Return the (x, y) coordinate for the center point of the cell that contains the specified text.  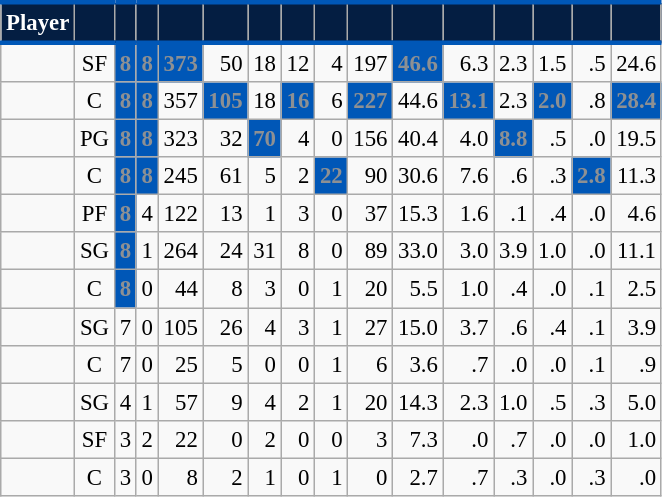
16 (298, 101)
6.3 (468, 62)
156 (370, 139)
122 (180, 214)
57 (180, 402)
PF (95, 214)
70 (264, 139)
2.5 (636, 289)
3.7 (468, 327)
31 (264, 251)
30.6 (418, 176)
4.0 (468, 139)
25 (180, 364)
2.0 (552, 101)
4.6 (636, 214)
15.3 (418, 214)
3.6 (418, 364)
13.1 (468, 101)
PG (95, 139)
5.0 (636, 402)
197 (370, 62)
7.6 (468, 176)
.8 (592, 101)
33.0 (418, 251)
11.1 (636, 251)
245 (180, 176)
9 (226, 402)
28.4 (636, 101)
44.6 (418, 101)
14.3 (418, 402)
11.3 (636, 176)
24.6 (636, 62)
90 (370, 176)
27 (370, 327)
1.6 (468, 214)
19.5 (636, 139)
357 (180, 101)
44 (180, 289)
46.6 (418, 62)
32 (226, 139)
50 (226, 62)
12 (298, 62)
7.3 (418, 439)
5.5 (418, 289)
61 (226, 176)
1.5 (552, 62)
323 (180, 139)
227 (370, 101)
13 (226, 214)
89 (370, 251)
2.8 (592, 176)
Player (38, 22)
24 (226, 251)
3.0 (468, 251)
15.0 (418, 327)
37 (370, 214)
2.7 (418, 477)
8.8 (514, 139)
40.4 (418, 139)
.9 (636, 364)
264 (180, 251)
373 (180, 62)
26 (226, 327)
